Pinpoint the cell where the given text exists, returning its [X, Y] midpoint coordinate. 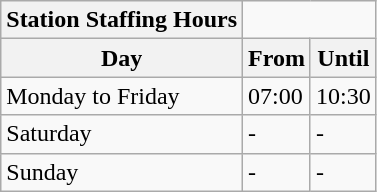
Monday to Friday [122, 96]
Until [343, 58]
10:30 [343, 96]
From [277, 58]
Sunday [122, 172]
Saturday [122, 134]
Station Staffing Hours [122, 20]
Day [122, 58]
07:00 [277, 96]
